Pinpoint the cell where the given text exists, returning its (X, Y) midpoint coordinate. 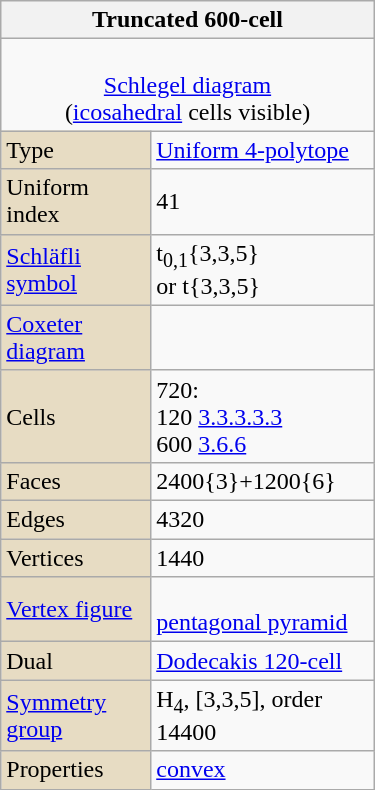
1440 (263, 558)
Faces (76, 481)
Dual (76, 661)
Type (76, 150)
H4, [3,3,5], order 14400 (263, 716)
Schlegel diagram(icosahedral cells visible) (188, 85)
Vertex figure (76, 610)
Edges (76, 520)
Cells (76, 416)
Coxeter diagram (76, 338)
2400{3}+1200{6} (263, 481)
t0,1{3,3,5}or t{3,3,5} (263, 270)
41 (263, 202)
Uniform index (76, 202)
Uniform 4-polytope (263, 150)
Schläfli symbol (76, 270)
Dodecakis 120-cell (263, 661)
Properties (76, 770)
4320 (263, 520)
Truncated 600-cell (188, 20)
720:120 3.3.3.3.3600 3.6.6 (263, 416)
pentagonal pyramid (263, 610)
Symmetry group (76, 716)
Vertices (76, 558)
convex (263, 770)
